Output the [X, Y] coordinate of the center of the cell containing the given text.  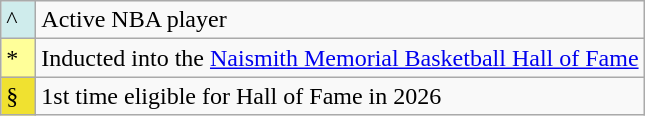
* [18, 58]
^ [18, 20]
§ [18, 96]
Inducted into the Naismith Memorial Basketball Hall of Fame [340, 58]
1st time eligible for Hall of Fame in 2026 [340, 96]
Active NBA player [340, 20]
